Provide the (X, Y) coordinate of the cell's center where the given text is located.  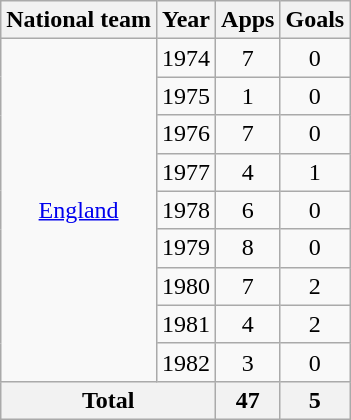
1980 (186, 286)
1981 (186, 324)
Total (108, 400)
5 (315, 400)
1977 (186, 172)
47 (248, 400)
National team (79, 20)
England (79, 210)
1974 (186, 58)
8 (248, 248)
1978 (186, 210)
6 (248, 210)
Year (186, 20)
3 (248, 362)
Goals (315, 20)
1975 (186, 96)
Apps (248, 20)
1979 (186, 248)
1982 (186, 362)
1976 (186, 134)
